Capture the cell that displays the provided text and extract its [X, Y] central coordinate. 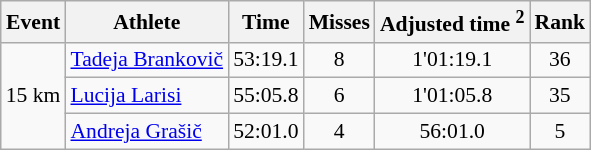
Athlete [146, 22]
5 [560, 132]
Misses [340, 22]
8 [340, 60]
Andreja Grašič [146, 132]
Tadeja Brankovič [146, 60]
53:19.1 [266, 60]
Time [266, 22]
Lucija Larisi [146, 96]
1'01:05.8 [452, 96]
Adjusted time 2 [452, 22]
35 [560, 96]
6 [340, 96]
15 km [34, 96]
55:05.8 [266, 96]
56:01.0 [452, 132]
36 [560, 60]
4 [340, 132]
1'01:19.1 [452, 60]
Event [34, 22]
52:01.0 [266, 132]
Rank [560, 22]
